Find where the given text appears and provide that cell's center as (X, Y) coordinate. 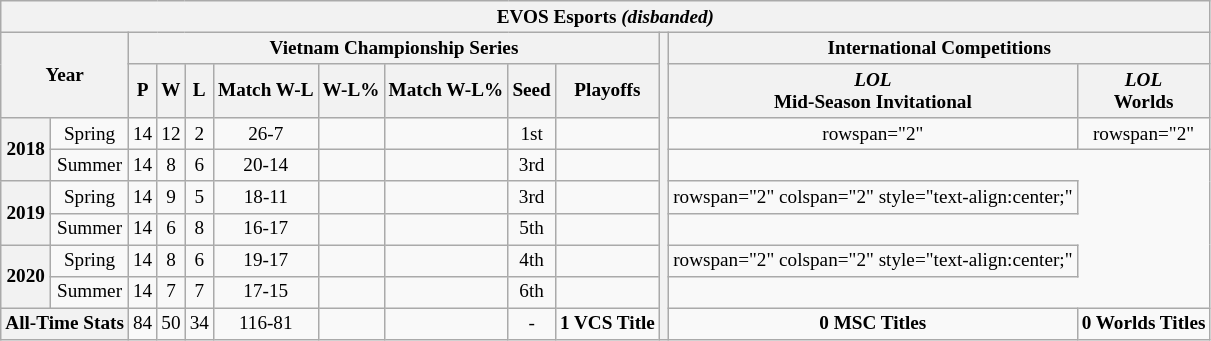
19-17 (266, 261)
18-11 (266, 197)
0 MSC Titles (873, 324)
LOL Mid-Season Invitational (873, 91)
LOL Worlds (1144, 91)
All-Time Stats (65, 324)
34 (199, 324)
2020 (26, 276)
0 Worlds Titles (1144, 324)
4th (532, 261)
17-15 (266, 292)
W (171, 91)
9 (171, 197)
2 (199, 134)
2019 (26, 212)
5 (199, 197)
Year (65, 75)
Seed (532, 91)
- (532, 324)
Match W-L (266, 91)
84 (142, 324)
P (142, 91)
W-L% (351, 91)
26-7 (266, 134)
50 (171, 324)
16-17 (266, 229)
12 (171, 134)
Vietnam Championship Series (394, 48)
116-81 (266, 324)
6th (532, 292)
1 VCS Title (607, 324)
Playoffs (607, 91)
5th (532, 229)
L (199, 91)
1st (532, 134)
20-14 (266, 166)
EVOS Esports (disbanded) (606, 17)
2018 (26, 150)
Match W-L% (446, 91)
International Competitions (940, 48)
